Provide the (x, y) coordinate of the cell's center where the given text is located.  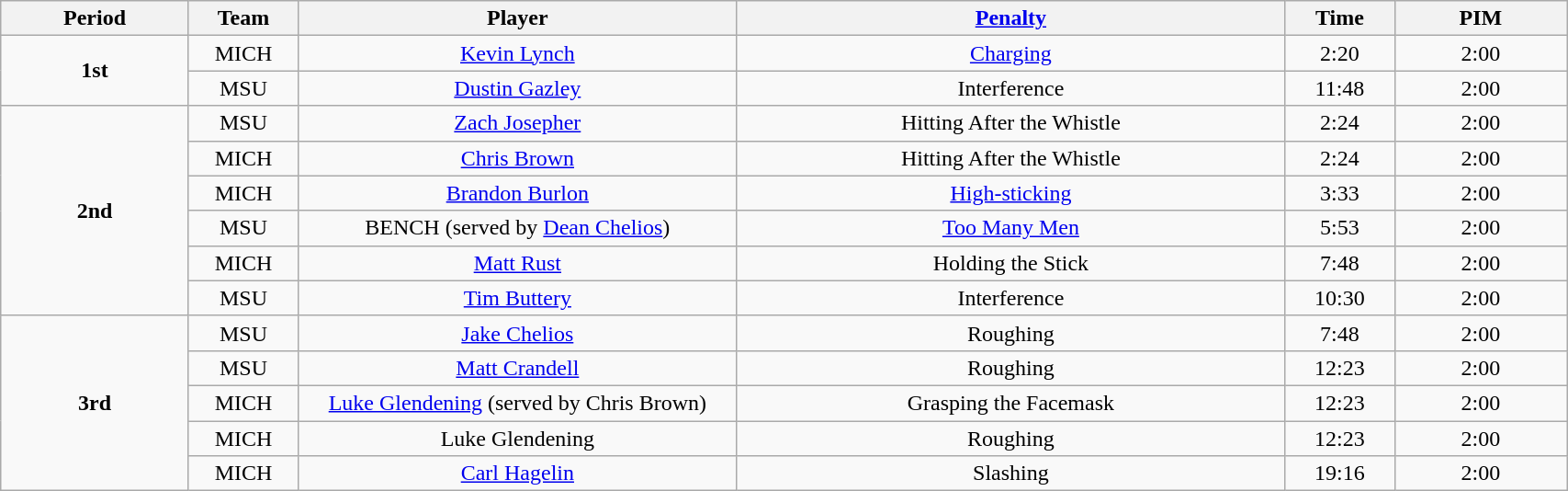
Slashing (1010, 474)
19:16 (1339, 474)
Holding the Stick (1010, 263)
Luke Glendening (518, 439)
Too Many Men (1010, 228)
Charging (1010, 53)
Player (518, 18)
2nd (96, 211)
Luke Glendening (served by Chris Brown) (518, 403)
PIM (1481, 18)
Matt Rust (518, 263)
Carl Hagelin (518, 474)
Period (96, 18)
3rd (96, 403)
Matt Crandell (518, 368)
Tim Buttery (518, 298)
Chris Brown (518, 158)
11:48 (1339, 88)
1st (96, 71)
Grasping the Facemask (1010, 403)
2:20 (1339, 53)
Dustin Gazley (518, 88)
10:30 (1339, 298)
Jake Chelios (518, 333)
Brandon Burlon (518, 193)
Time (1339, 18)
3:33 (1339, 193)
Penalty (1010, 18)
BENCH (served by Dean Chelios) (518, 228)
High-sticking (1010, 193)
Kevin Lynch (518, 53)
Team (243, 18)
5:53 (1339, 228)
Zach Josepher (518, 123)
